For the text-containing cell, return its midpoint in [x, y] coordinate format. 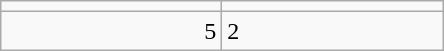
5 [112, 31]
2 [332, 31]
